Return [X, Y] of the center of cell containing provided text 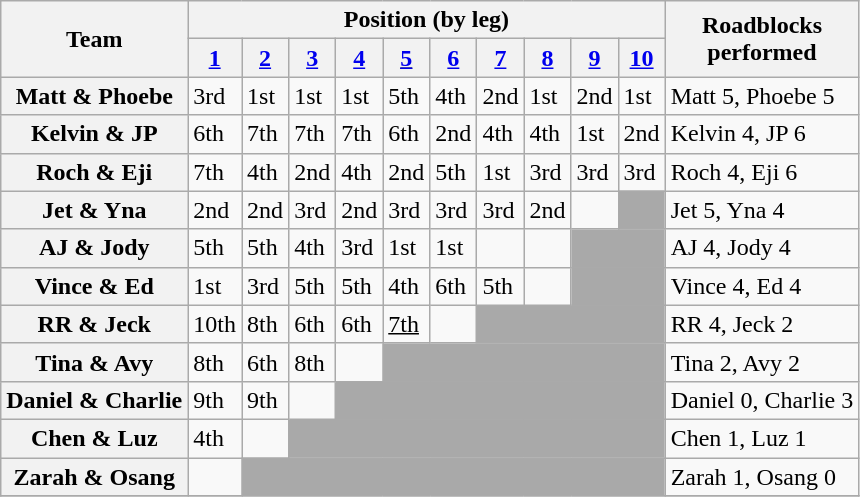
8 [548, 58]
10th [215, 324]
Roch & Eji [94, 172]
6 [454, 58]
10 [642, 58]
2 [266, 58]
1 [215, 58]
Position (by leg) [426, 20]
7 [500, 58]
Kelvin 4, JP 6 [762, 134]
RR & Jeck [94, 324]
Jet 5, Yna 4 [762, 210]
5 [406, 58]
9 [594, 58]
Zarah 1, Osang 0 [762, 477]
Chen & Luz [94, 438]
Roch 4, Eji 6 [762, 172]
Kelvin & JP [94, 134]
Team [94, 39]
Matt 5, Phoebe 5 [762, 96]
Tina & Avy [94, 362]
3 [312, 58]
RR 4, Jeck 2 [762, 324]
Tina 2, Avy 2 [762, 362]
Matt & Phoebe [94, 96]
Jet & Yna [94, 210]
Chen 1, Luz 1 [762, 438]
Vince & Ed [94, 286]
Vince 4, Ed 4 [762, 286]
Roadblocksperformed [762, 39]
AJ 4, Jody 4 [762, 248]
AJ & Jody [94, 248]
Daniel 0, Charlie 3 [762, 400]
Daniel & Charlie [94, 400]
Zarah & Osang [94, 477]
4 [360, 58]
